For the text-containing cell, return its midpoint in [X, Y] coordinate format. 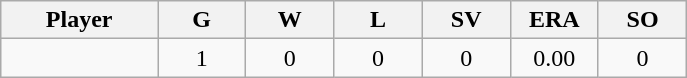
SV [466, 20]
G [202, 20]
0.00 [554, 58]
SO [642, 20]
Player [80, 20]
1 [202, 58]
L [378, 20]
ERA [554, 20]
W [290, 20]
